Identify which cell holds the provided text, then report its (X, Y) central coordinate. 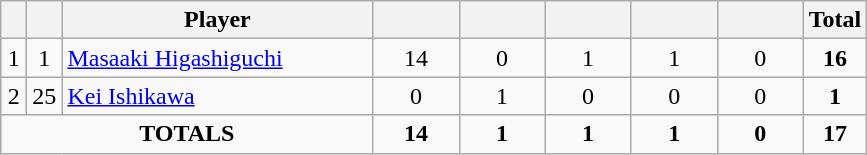
Kei Ishikawa (218, 96)
25 (44, 96)
Total (835, 20)
Masaaki Higashiguchi (218, 58)
2 (14, 96)
Player (218, 20)
TOTALS (187, 134)
17 (835, 134)
16 (835, 58)
